Detect which cell encompasses the target text, then output its (X, Y) center coordinate. 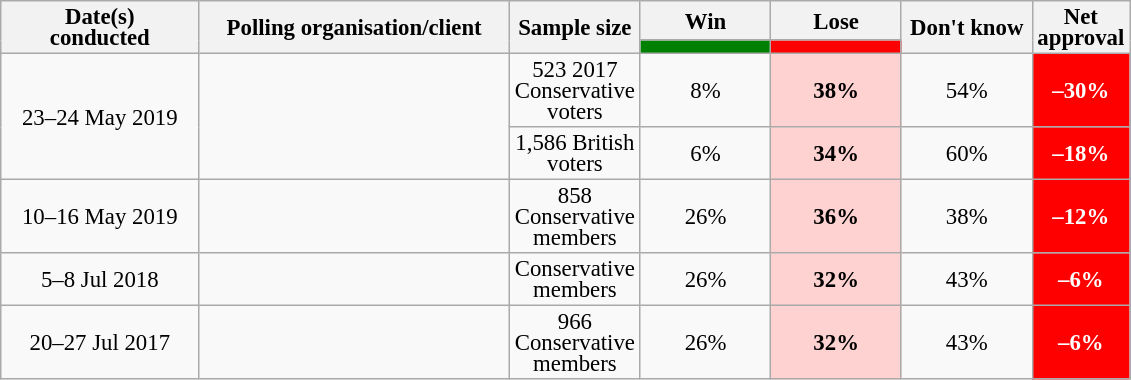
60% (966, 154)
Don't know (966, 28)
10–16 May 2019 (100, 217)
Sample size (574, 28)
20–27 Jul 2017 (100, 343)
Polling organisation/client (354, 28)
–18% (1081, 154)
Lose (836, 20)
54% (966, 91)
8% (706, 91)
Conservative members (574, 280)
36% (836, 217)
5–8 Jul 2018 (100, 280)
Date(s)conducted (100, 28)
1,586 British voters (574, 154)
Win (706, 20)
–12% (1081, 217)
34% (836, 154)
–30% (1081, 91)
23–24 May 2019 (100, 117)
523 2017 Conservative voters (574, 91)
858 Conservative members (574, 217)
966 Conservative members (574, 343)
Net approval (1081, 28)
6% (706, 154)
